Return the [x, y] coordinate for the center point of the cell that contains the specified text.  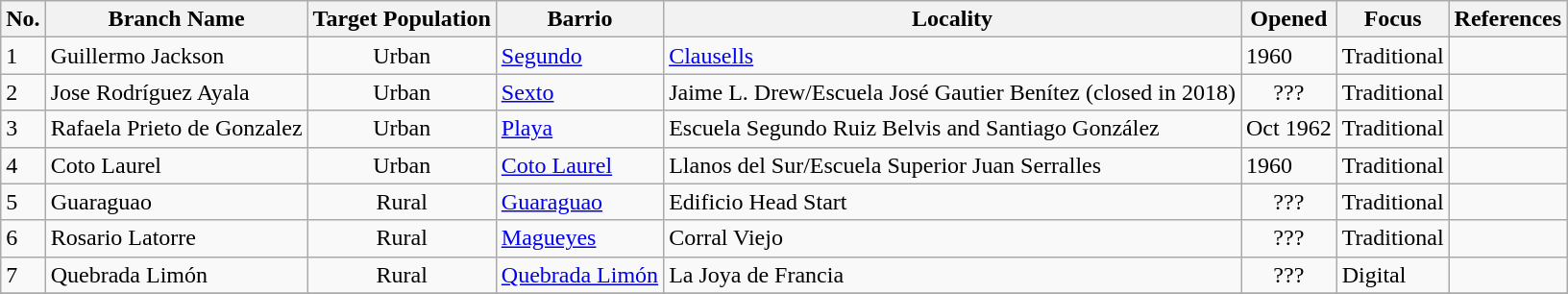
Corral Viejo [953, 238]
Oct 1962 [1289, 129]
Rosario Latorre [177, 238]
Jose Rodríguez Ayala [177, 92]
Digital [1393, 275]
Guillermo Jackson [177, 56]
4 [23, 165]
Opened [1289, 19]
Playa [579, 129]
3 [23, 129]
Escuela Segundo Ruiz Belvis and Santiago González [953, 129]
Barrio [579, 19]
La Joya de Francia [953, 275]
Locality [953, 19]
Rafaela Prieto de Gonzalez [177, 129]
Jaime L. Drew/Escuela José Gautier Benítez (closed in 2018) [953, 92]
References [1508, 19]
Clausells [953, 56]
1 [23, 56]
No. [23, 19]
7 [23, 275]
5 [23, 202]
Llanos del Sur/Escuela Superior Juan Serralles [953, 165]
Target Population [402, 19]
2 [23, 92]
6 [23, 238]
Magueyes [579, 238]
Branch Name [177, 19]
Focus [1393, 19]
Sexto [579, 92]
Segundo [579, 56]
Edificio Head Start [953, 202]
